From the cell containing the given text, extract its center point as [X, Y] coordinate. 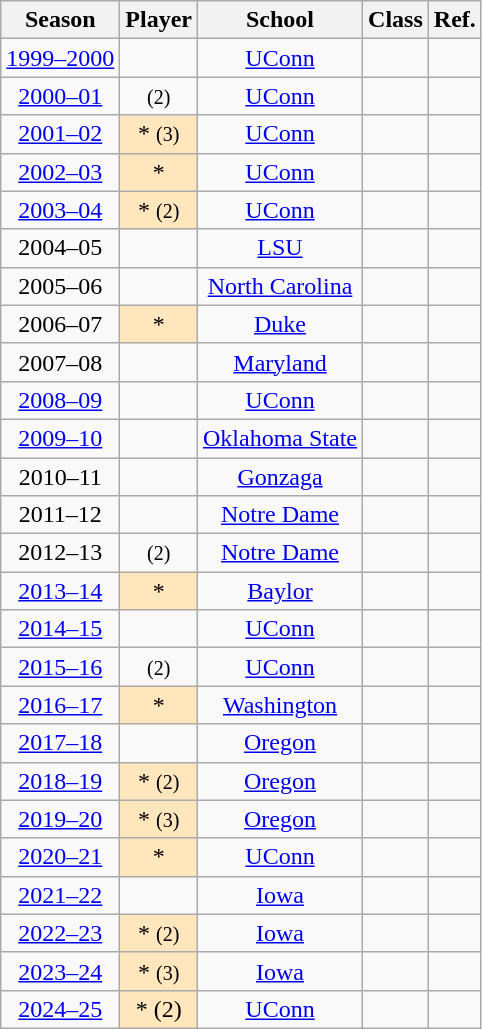
2005–06 [60, 286]
Washington [280, 705]
2003–04 [60, 210]
2017–18 [60, 743]
1999–2000 [60, 58]
2014–15 [60, 629]
2004–05 [60, 248]
Gonzaga [280, 477]
2016–17 [60, 705]
2011–12 [60, 515]
2022–23 [60, 933]
North Carolina [280, 286]
Maryland [280, 362]
2009–10 [60, 438]
Baylor [280, 591]
2020–21 [60, 857]
2013–14 [60, 591]
Duke [280, 324]
2000–01 [60, 96]
2019–20 [60, 819]
2018–19 [60, 781]
Ref. [454, 20]
2010–11 [60, 477]
2008–09 [60, 400]
Player [159, 20]
2001–02 [60, 134]
2015–16 [60, 667]
2002–03 [60, 172]
2024–25 [60, 1009]
2012–13 [60, 553]
Season [60, 20]
2007–08 [60, 362]
Class [396, 20]
2006–07 [60, 324]
LSU [280, 248]
2023–24 [60, 971]
Oklahoma State [280, 438]
2021–22 [60, 895]
School [280, 20]
